Detect which cell encompasses the target text, then output its (X, Y) center coordinate. 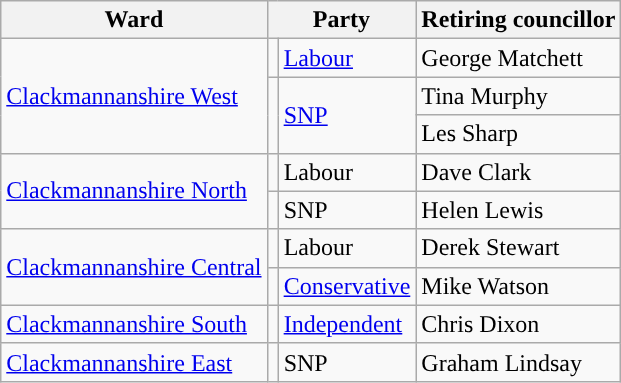
Derek Stewart (518, 248)
Clackmannanshire East (134, 362)
Clackmannanshire West (134, 96)
Mike Watson (518, 286)
Graham Lindsay (518, 362)
Conservative (347, 286)
George Matchett (518, 58)
Clackmannanshire North (134, 191)
Ward (134, 20)
Helen Lewis (518, 210)
Independent (347, 324)
Chris Dixon (518, 324)
Dave Clark (518, 172)
Tina Murphy (518, 96)
Retiring councillor (518, 20)
Clackmannanshire South (134, 324)
Clackmannanshire Central (134, 267)
Party (342, 20)
Les Sharp (518, 134)
